Extract the [x, y] coordinate from the center of the cell holding the provided text.  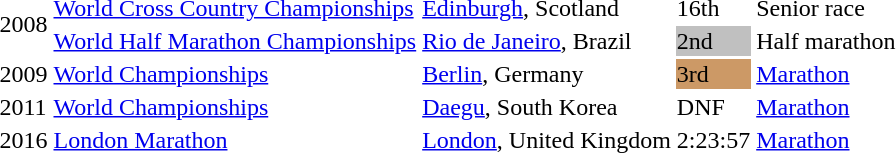
DNF [713, 107]
2nd [713, 41]
Rio de Janeiro, Brazil [547, 41]
Berlin, Germany [547, 74]
3rd [713, 74]
World Half Marathon Championships [235, 41]
Daegu, South Korea [547, 107]
